Locate the cell with the specified text and output its [X, Y] center coordinate. 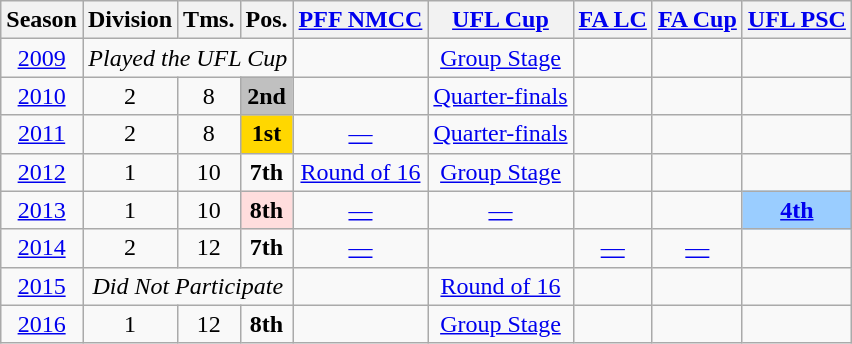
2010 [42, 96]
Did Not Participate [188, 286]
4th [796, 210]
Played the UFL Cup [188, 58]
2016 [42, 324]
Tms. [209, 20]
2013 [42, 210]
2nd [266, 96]
2011 [42, 134]
2012 [42, 172]
2015 [42, 286]
UFL Cup [500, 20]
PFF NMCC [360, 20]
Division [130, 20]
Season [42, 20]
FA Cup [697, 20]
1st [266, 134]
2014 [42, 248]
FA LC [612, 20]
Pos. [266, 20]
UFL PSC [796, 20]
2009 [42, 58]
